Extract the (x, y) coordinate from the center of the cell holding the provided text.  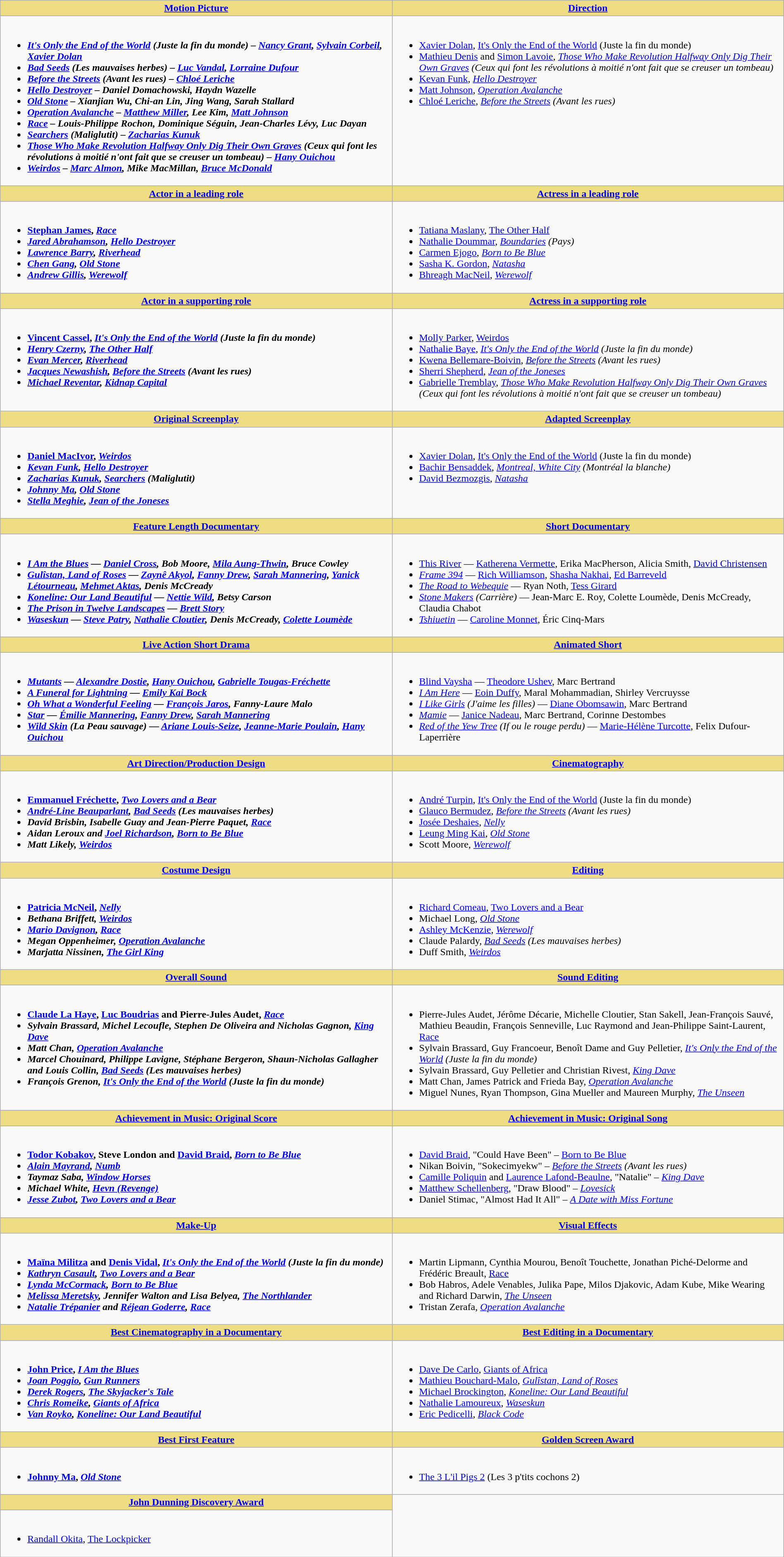
Randall Okita, The Lockpicker (196, 1533)
Costume Design (196, 870)
Adapted Screenplay (588, 419)
Achievement in Music: Original Song (588, 1118)
Actress in a supporting role (588, 301)
Original Screenplay (196, 419)
Direction (588, 8)
Patricia McNeil, NellyBethana Briffett, WeirdosMario Davignon, RaceMegan Oppenheimer, Operation AvalancheMarjatta Nissinen, The Girl King (196, 924)
Live Action Short Drama (196, 644)
Actor in a leading role (196, 194)
The 3 L'il Pigs 2 (Les 3 p'tits cochons 2) (588, 1471)
Achievement in Music: Original Score (196, 1118)
Short Documentary (588, 526)
Cinematography (588, 763)
Sound Editing (588, 977)
Daniel MacIvor, WeirdosKevan Funk, Hello DestroyerZacharias Kunuk, Searchers (Maliglutit)Johnny Ma, Old StoneStella Meghie, Jean of the Joneses (196, 472)
Visual Effects (588, 1225)
Actor in a supporting role (196, 301)
Stephan James, RaceJared Abrahamson, Hello DestroyerLawrence Barry, RiverheadChen Gang, Old StoneAndrew Gillis, Werewolf (196, 247)
Animated Short (588, 644)
Motion Picture (196, 8)
Best Editing in a Documentary (588, 1332)
Golden Screen Award (588, 1440)
Best First Feature (196, 1440)
John Dunning Discovery Award (196, 1502)
Johnny Ma, Old Stone (196, 1471)
Make-Up (196, 1225)
Editing (588, 870)
Art Direction/Production Design (196, 763)
Overall Sound (196, 977)
Best Cinematography in a Documentary (196, 1332)
Actress in a leading role (588, 194)
Tatiana Maslany, The Other HalfNathalie Doummar, Boundaries (Pays)Carmen Ejogo, Born to Be BlueSasha K. Gordon, NatashaBhreagh MacNeil, Werewolf (588, 247)
Feature Length Documentary (196, 526)
